Return (X, Y) of the center of cell containing provided text 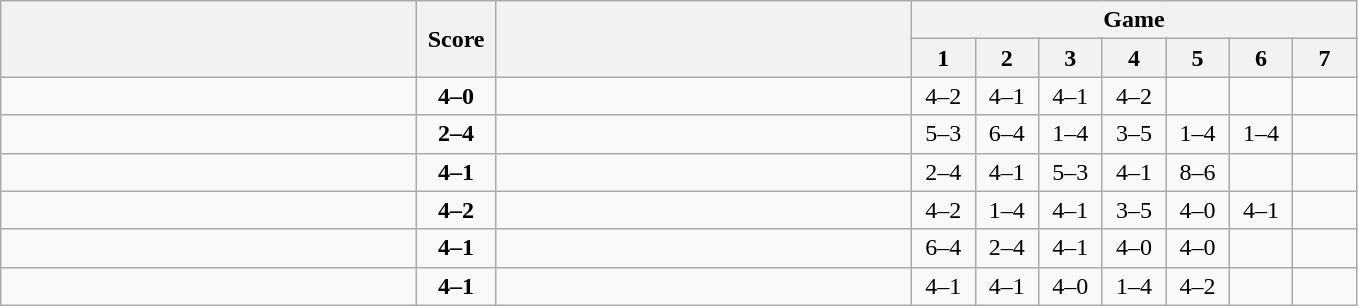
5 (1198, 58)
4 (1134, 58)
1 (943, 58)
6 (1261, 58)
3 (1071, 58)
7 (1325, 58)
8–6 (1198, 172)
Game (1134, 20)
Score (456, 39)
2 (1007, 58)
